Extract the (x, y) coordinate from the center of the cell holding the provided text.  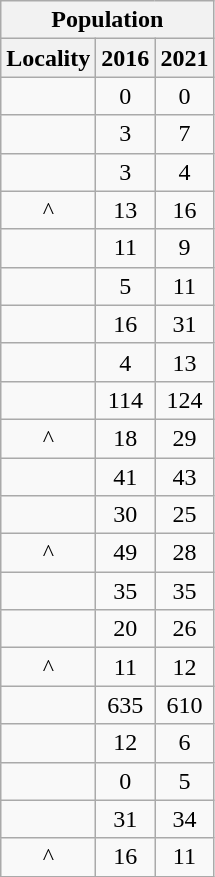
49 (126, 553)
30 (126, 515)
2021 (184, 58)
610 (184, 705)
29 (184, 438)
Population (108, 20)
26 (184, 629)
6 (184, 743)
28 (184, 553)
34 (184, 819)
20 (126, 629)
Locality (48, 58)
2016 (126, 58)
18 (126, 438)
41 (126, 477)
25 (184, 515)
9 (184, 248)
114 (126, 400)
7 (184, 134)
635 (126, 705)
124 (184, 400)
43 (184, 477)
